Scan for the cell matching the given text and deliver its [X, Y] coordinate at center. 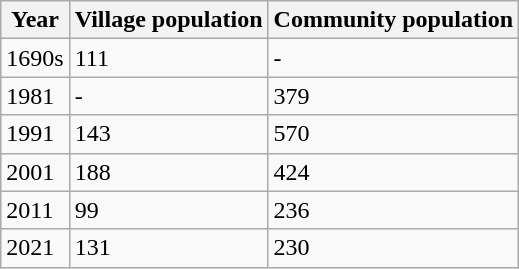
188 [168, 172]
236 [393, 210]
111 [168, 58]
424 [393, 172]
99 [168, 210]
2021 [35, 248]
Community population [393, 20]
1991 [35, 134]
Village population [168, 20]
2001 [35, 172]
230 [393, 248]
570 [393, 134]
379 [393, 96]
1690s [35, 58]
131 [168, 248]
1981 [35, 96]
Year [35, 20]
2011 [35, 210]
143 [168, 134]
